From the cell containing the given text, extract its center point as (X, Y) coordinate. 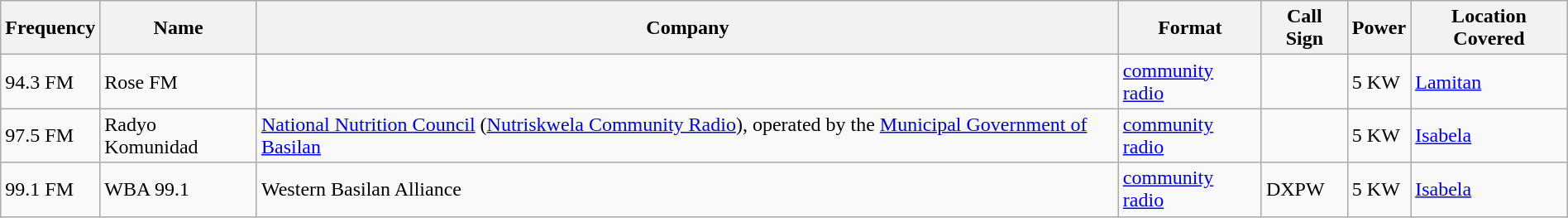
Frequency (50, 28)
WBA 99.1 (179, 189)
99.1 FM (50, 189)
Lamitan (1489, 81)
Power (1379, 28)
Western Basilan Alliance (687, 189)
Format (1189, 28)
Company (687, 28)
97.5 FM (50, 136)
DXPW (1304, 189)
Rose FM (179, 81)
Radyo Komunidad (179, 136)
94.3 FM (50, 81)
Call Sign (1304, 28)
Name (179, 28)
Location Covered (1489, 28)
National Nutrition Council (Nutriskwela Community Radio), operated by the Municipal Government of Basilan (687, 136)
